Search for the cell housing the specified text and yield its [x, y] center coordinate. 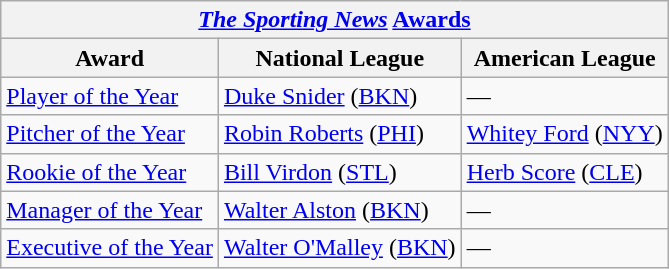
Award [110, 58]
Robin Roberts (PHI) [340, 134]
Herb Score (CLE) [564, 172]
Executive of the Year [110, 248]
Manager of the Year [110, 210]
The Sporting News Awards [334, 20]
Player of the Year [110, 96]
Rookie of the Year [110, 172]
Pitcher of the Year [110, 134]
Duke Snider (BKN) [340, 96]
American League [564, 58]
Walter O'Malley (BKN) [340, 248]
Whitey Ford (NYY) [564, 134]
National League [340, 58]
Bill Virdon (STL) [340, 172]
Walter Alston (BKN) [340, 210]
